Pinpoint the cell where the given text exists, returning its [x, y] midpoint coordinate. 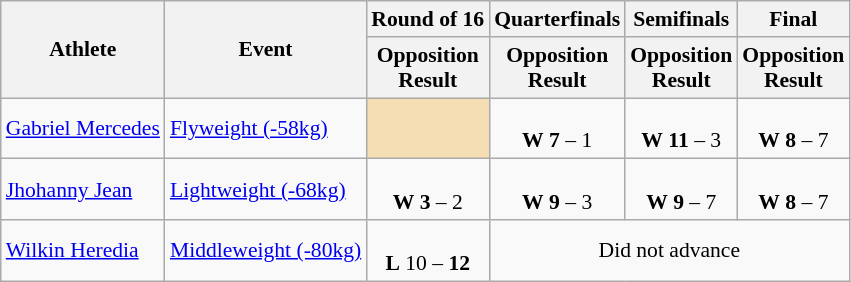
Event [266, 50]
L 10 – 12 [428, 250]
Did not advance [669, 250]
W 11 – 3 [681, 128]
Semifinals [681, 19]
Athlete [83, 50]
Middleweight (-80kg) [266, 250]
Flyweight (-58kg) [266, 128]
Wilkin Heredia [83, 250]
Jhohanny Jean [83, 190]
W 9 – 7 [681, 190]
Quarterfinals [557, 19]
W 9 – 3 [557, 190]
Final [793, 19]
W 7 – 1 [557, 128]
Gabriel Mercedes [83, 128]
Lightweight (-68kg) [266, 190]
W 3 – 2 [428, 190]
Round of 16 [428, 19]
